Provide the [X, Y] coordinate of the cell's center where the given text is located.  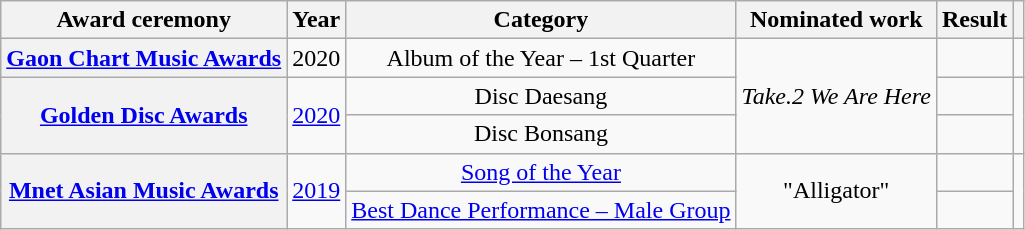
Song of the Year [541, 172]
Year [316, 20]
Nominated work [836, 20]
Disc Daesang [541, 96]
Gaon Chart Music Awards [144, 58]
Award ceremony [144, 20]
Best Dance Performance – Male Group [541, 210]
Category [541, 20]
Golden Disc Awards [144, 115]
Album of the Year – 1st Quarter [541, 58]
2019 [316, 191]
Disc Bonsang [541, 134]
Take.2 We Are Here [836, 96]
"Alligator" [836, 191]
Result [974, 20]
Mnet Asian Music Awards [144, 191]
